Return the (X, Y) coordinate for the center point of the cell that contains the specified text.  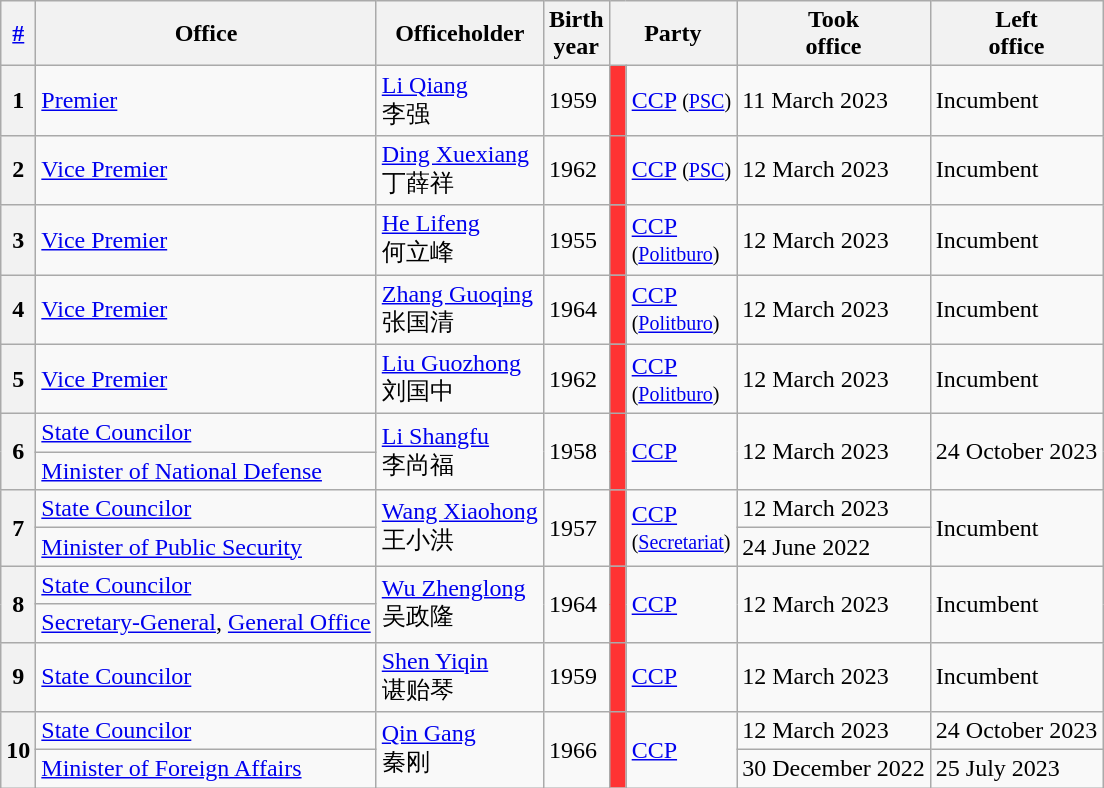
1 (18, 101)
Zhang Guoqing张国清 (460, 309)
Liu Guozhong刘国中 (460, 379)
Wang Xiaohong王小洪 (460, 528)
Officeholder (460, 34)
3 (18, 240)
CCP(Secretariat) (681, 528)
25 July 2023 (1016, 769)
Ding Xuexiang丁薛祥 (460, 170)
Party (673, 34)
Li Qiang李强 (460, 101)
Minister of Public Security (206, 547)
24 June 2022 (834, 547)
He Lifeng何立峰 (460, 240)
1966 (576, 750)
Wu Zhenglong吴政隆 (460, 604)
10 (18, 750)
8 (18, 604)
9 (18, 677)
Minister of Foreign Affairs (206, 769)
Shen Yiqin谌贻琴 (460, 677)
Office (206, 34)
Tookoffice (834, 34)
4 (18, 309)
Leftoffice (1016, 34)
Premier (206, 101)
2 (18, 170)
1955 (576, 240)
# (18, 34)
Birthyear (576, 34)
1957 (576, 528)
6 (18, 452)
Minister of National Defense (206, 471)
Secretary-General, General Office (206, 623)
5 (18, 379)
11 March 2023 (834, 101)
1958 (576, 452)
7 (18, 528)
30 December 2022 (834, 769)
Qin Gang秦刚 (460, 750)
Li Shangfu李尚福 (460, 452)
